Return the (X, Y) coordinate for the center point of the cell that contains the specified text.  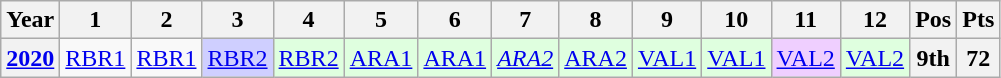
72 (978, 58)
7 (526, 20)
5 (381, 20)
3 (238, 20)
6 (455, 20)
9th (934, 58)
8 (596, 20)
2020 (30, 58)
10 (736, 20)
4 (308, 20)
9 (666, 20)
1 (96, 20)
11 (806, 20)
2 (166, 20)
Pos (934, 20)
Pts (978, 20)
Year (30, 20)
12 (874, 20)
